Provide the [X, Y] coordinate of the cell's center where the given text is located.  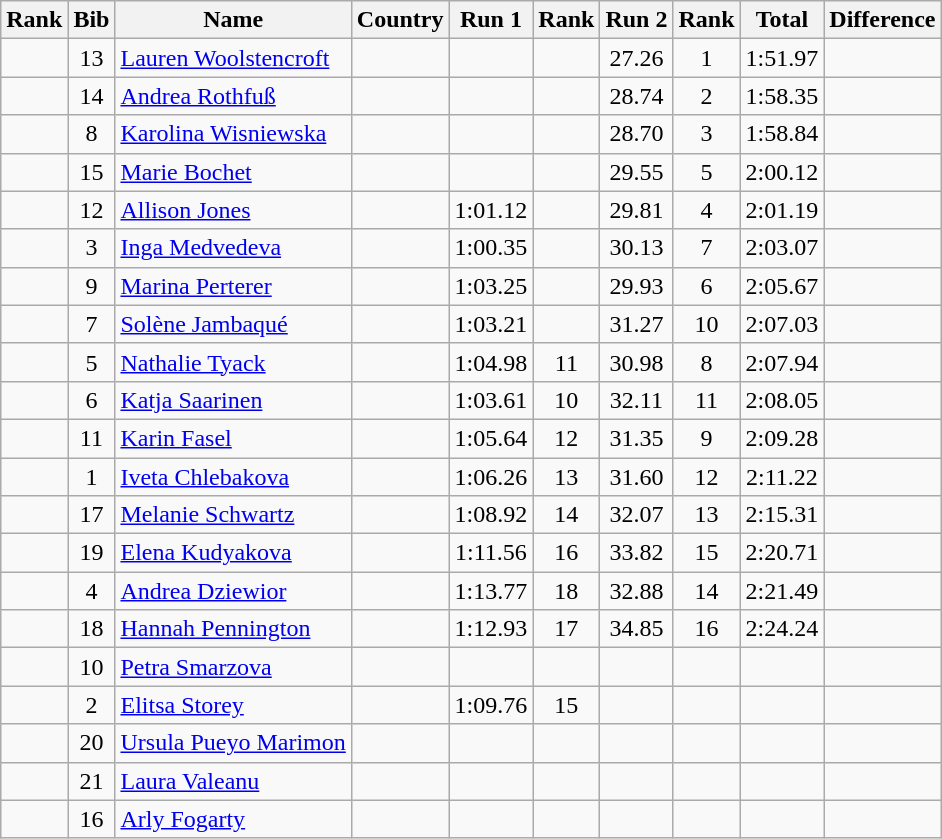
Karin Fasel [233, 438]
34.85 [636, 629]
1:58.84 [782, 134]
1:09.76 [491, 705]
31.27 [636, 324]
2:15.31 [782, 515]
1:05.64 [491, 438]
1:03.61 [491, 400]
29.81 [636, 210]
Elena Kudyakova [233, 553]
Solène Jambaqué [233, 324]
2:08.05 [782, 400]
19 [92, 553]
2:09.28 [782, 438]
1:04.98 [491, 362]
1:03.21 [491, 324]
2:20.71 [782, 553]
Lauren Woolstencroft [233, 58]
1:11.56 [491, 553]
28.70 [636, 134]
2:24.24 [782, 629]
Marina Perterer [233, 286]
33.82 [636, 553]
Inga Medvedeva [233, 248]
2:05.67 [782, 286]
Iveta Chlebakova [233, 477]
2:07.94 [782, 362]
29.93 [636, 286]
Nathalie Tyack [233, 362]
Run 2 [636, 20]
1:00.35 [491, 248]
Total [782, 20]
2:01.19 [782, 210]
31.35 [636, 438]
Elitsa Storey [233, 705]
2:11.22 [782, 477]
Name [233, 20]
Bib [92, 20]
2:21.49 [782, 591]
1:08.92 [491, 515]
Ursula Pueyo Marimon [233, 743]
1:03.25 [491, 286]
27.26 [636, 58]
30.98 [636, 362]
1:13.77 [491, 591]
28.74 [636, 96]
Karolina Wisniewska [233, 134]
Andrea Rothfuß [233, 96]
1:06.26 [491, 477]
30.13 [636, 248]
Run 1 [491, 20]
2:00.12 [782, 172]
31.60 [636, 477]
Arly Fogarty [233, 819]
2:03.07 [782, 248]
32.07 [636, 515]
1:01.12 [491, 210]
Andrea Dziewior [233, 591]
2:07.03 [782, 324]
Laura Valeanu [233, 781]
32.88 [636, 591]
1:58.35 [782, 96]
32.11 [636, 400]
20 [92, 743]
1:51.97 [782, 58]
Allison Jones [233, 210]
29.55 [636, 172]
Katja Saarinen [233, 400]
Country [400, 20]
Marie Bochet [233, 172]
Hannah Pennington [233, 629]
Petra Smarzova [233, 667]
21 [92, 781]
1:12.93 [491, 629]
Melanie Schwartz [233, 515]
Difference [882, 20]
